Provide the [X, Y] coordinate of the cell's center where the given text is located.  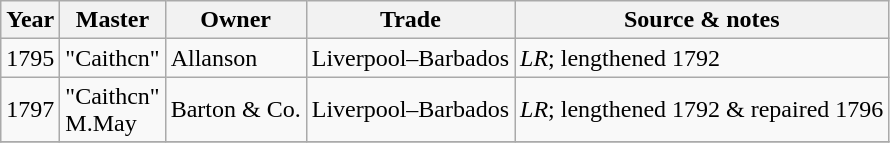
Trade [410, 20]
LR; lengthened 1792 & repaired 1796 [702, 110]
Owner [236, 20]
"Caithcn"M.May [112, 110]
Source & notes [702, 20]
1797 [30, 110]
LR; lengthened 1792 [702, 58]
Allanson [236, 58]
Barton & Co. [236, 110]
Year [30, 20]
"Caithcn" [112, 58]
Master [112, 20]
1795 [30, 58]
